Search for the cell housing the specified text and yield its (x, y) center coordinate. 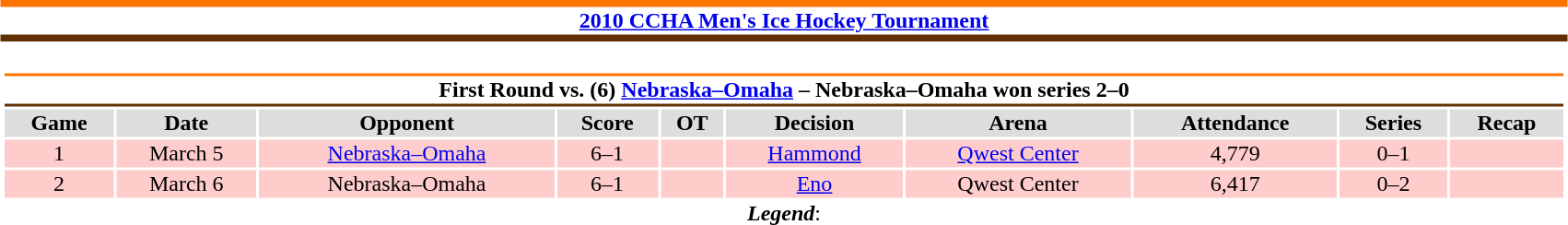
4,779 (1235, 154)
Opponent (407, 123)
Game (59, 123)
Recap (1507, 123)
Score (606, 123)
Date (186, 123)
OT (693, 123)
Hammond (814, 154)
Attendance (1235, 123)
6,417 (1235, 184)
1 (59, 154)
Series (1394, 123)
First Round vs. (6) Nebraska–Omaha – Nebraska–Omaha won series 2–0 (783, 90)
March 6 (186, 184)
0–2 (1394, 184)
March 5 (186, 154)
2010 CCHA Men's Ice Hockey Tournament (784, 20)
0–1 (1394, 154)
Eno (814, 184)
Decision (814, 123)
2 (59, 184)
Arena (1017, 123)
